Provide the (x, y) coordinate of the cell's center where the given text is located.  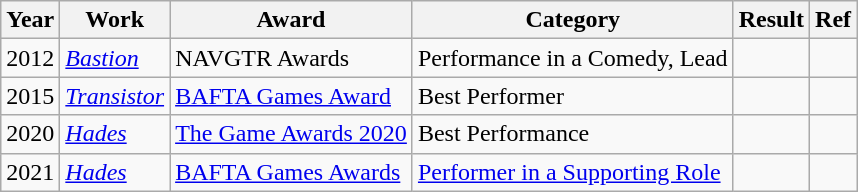
Transistor (115, 96)
Performance in a Comedy, Lead (572, 58)
Ref (834, 20)
Result (771, 20)
Category (572, 20)
2020 (30, 134)
Best Performer (572, 96)
NAVGTR Awards (292, 58)
2012 (30, 58)
Year (30, 20)
2015 (30, 96)
Performer in a Supporting Role (572, 172)
BAFTA Games Award (292, 96)
Work (115, 20)
Bastion (115, 58)
Best Performance (572, 134)
The Game Awards 2020 (292, 134)
BAFTA Games Awards (292, 172)
Award (292, 20)
2021 (30, 172)
